Provide the [X, Y] coordinate of the cell's center where the given text is located.  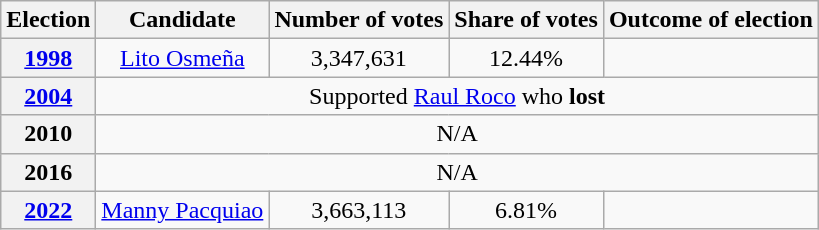
3,347,631 [359, 58]
2010 [48, 134]
2022 [48, 210]
Outcome of election [710, 20]
Share of votes [526, 20]
3,663,113 [359, 210]
Number of votes [359, 20]
1998 [48, 58]
2016 [48, 172]
12.44% [526, 58]
2004 [48, 96]
Lito Osmeña [182, 58]
Election [48, 20]
Manny Pacquiao [182, 210]
Supported Raul Roco who lost [458, 96]
6.81% [526, 210]
Candidate [182, 20]
